Find where the given text appears and provide that cell's center as (x, y) coordinate. 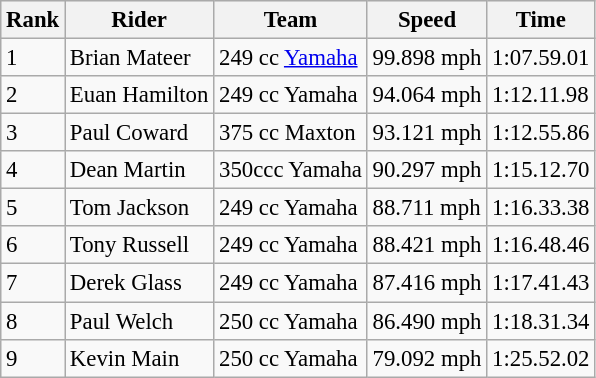
375 cc Maxton (291, 133)
Paul Coward (140, 133)
6 (33, 245)
Kevin Main (140, 358)
1:12.55.86 (541, 133)
Dean Martin (140, 170)
1:12.11.98 (541, 95)
88.711 mph (426, 208)
Team (291, 20)
Rank (33, 20)
Paul Welch (140, 321)
1:15.12.70 (541, 170)
4 (33, 170)
7 (33, 283)
93.121 mph (426, 133)
5 (33, 208)
1:17.41.43 (541, 283)
1:16.48.46 (541, 245)
1:25.52.02 (541, 358)
86.490 mph (426, 321)
Derek Glass (140, 283)
1:16.33.38 (541, 208)
79.092 mph (426, 358)
88.421 mph (426, 245)
9 (33, 358)
1:18.31.34 (541, 321)
Time (541, 20)
8 (33, 321)
2 (33, 95)
350ccc Yamaha (291, 170)
Speed (426, 20)
Rider (140, 20)
99.898 mph (426, 58)
Tony Russell (140, 245)
90.297 mph (426, 170)
Tom Jackson (140, 208)
3 (33, 133)
87.416 mph (426, 283)
94.064 mph (426, 95)
1 (33, 58)
Brian Mateer (140, 58)
1:07.59.01 (541, 58)
Euan Hamilton (140, 95)
